Extract the [x, y] coordinate from the center of the cell holding the provided text.  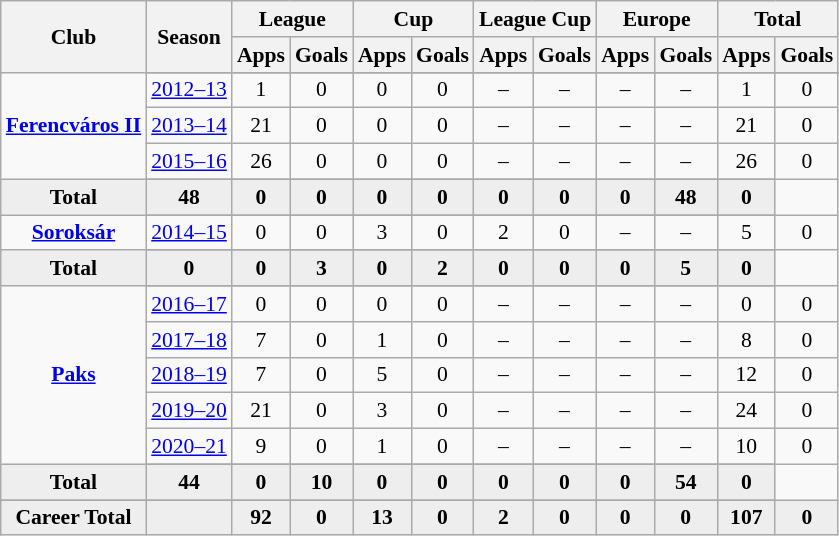
2017–18 [189, 340]
2012–13 [189, 90]
12 [746, 375]
8 [746, 340]
League [292, 19]
9 [261, 447]
2020–21 [189, 447]
92 [261, 518]
2014–15 [189, 233]
44 [189, 482]
Soroksár [74, 233]
2018–19 [189, 375]
54 [686, 482]
13 [382, 518]
2013–14 [189, 126]
24 [746, 411]
2019–20 [189, 411]
League Cup [535, 19]
Season [189, 36]
Career Total [74, 518]
107 [746, 518]
Europe [656, 19]
2016–17 [189, 304]
Paks [74, 375]
Club [74, 36]
2015–16 [189, 162]
Cup [414, 19]
Ferencváros II [74, 126]
